Provide the [x, y] coordinate of the cell's center where the given text is located.  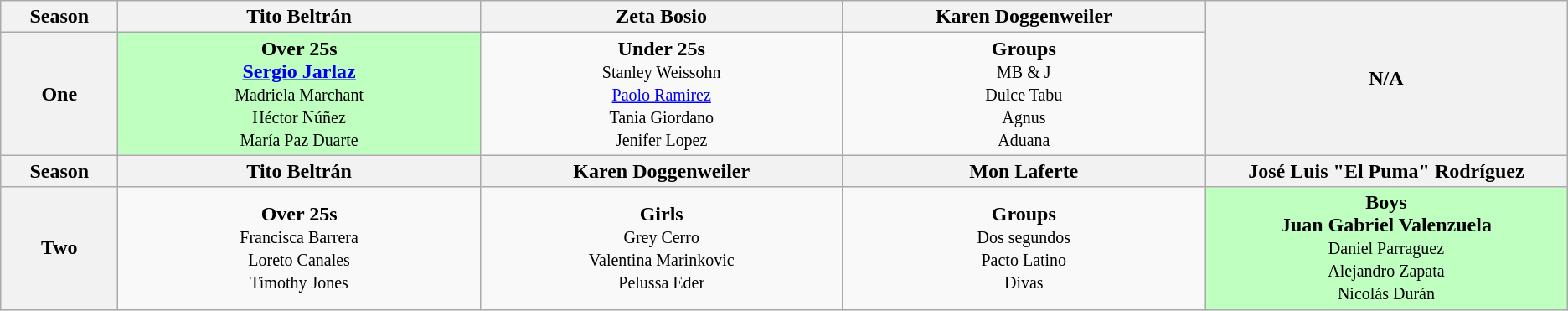
N/A [1387, 78]
GroupsDos segundosPacto LatinoDivas [1024, 248]
Mon Laferte [1024, 171]
Zeta Bosio [662, 17]
GroupsMB & JDulce TabuAgnusAduana [1024, 94]
One [59, 94]
Under 25sStanley WeissohnPaolo RamirezTania GiordanoJenifer Lopez [662, 94]
Two [59, 248]
Over 25sSergio Jarlaz Madriela MarchantHéctor NúñezMaría Paz Duarte [300, 94]
GirlsGrey CerroValentina MarinkovicPelussa Eder [662, 248]
BoysJuan Gabriel ValenzuelaDaniel ParraguezAlejandro ZapataNicolás Durán [1387, 248]
Over 25sFrancisca BarreraLoreto CanalesTimothy Jones [300, 248]
José Luis "El Puma" Rodríguez [1387, 171]
